Locate the cell with the specified text and output its (x, y) center coordinate. 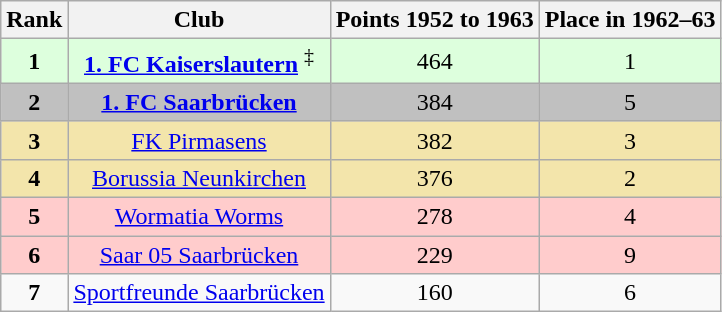
Place in 1962–63 (630, 20)
376 (434, 178)
Rank (34, 20)
464 (434, 62)
384 (434, 102)
Sportfreunde Saarbrücken (199, 293)
382 (434, 140)
FK Pirmasens (199, 140)
Saar 05 Saarbrücken (199, 255)
278 (434, 217)
160 (434, 293)
Borussia Neunkirchen (199, 178)
Points 1952 to 1963 (434, 20)
Club (199, 20)
7 (34, 293)
229 (434, 255)
1. FC Kaiserslautern ‡ (199, 62)
Wormatia Worms (199, 217)
1. FC Saarbrücken (199, 102)
9 (630, 255)
